Detect which cell encompasses the target text, then output its (x, y) center coordinate. 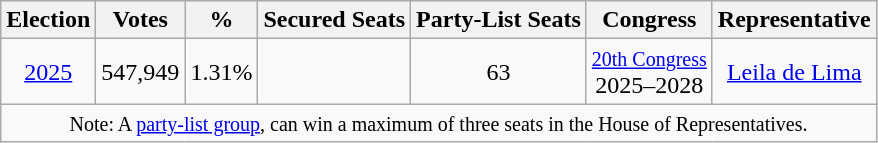
20th Congress2025–2028 (649, 72)
Congress (649, 20)
547,949 (140, 72)
Votes (140, 20)
% (222, 20)
Party-List Seats (499, 20)
1.31% (222, 72)
Secured Seats (334, 20)
Representative (794, 20)
2025 (48, 72)
Election (48, 20)
Leila de Lima (794, 72)
Note: A party-list group, can win a maximum of three seats in the House of Representatives. (439, 123)
63 (499, 72)
